Pinpoint the cell where the given text exists, returning its [X, Y] midpoint coordinate. 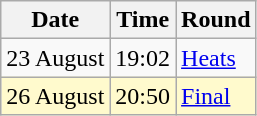
Round [216, 20]
Date [56, 20]
Final [216, 96]
23 August [56, 58]
20:50 [143, 96]
19:02 [143, 58]
Time [143, 20]
Heats [216, 58]
26 August [56, 96]
